Return the (X, Y) coordinate for the center point of the cell that contains the specified text.  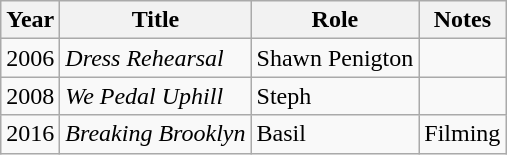
Steph (335, 96)
Breaking Brooklyn (156, 134)
2008 (30, 96)
Dress Rehearsal (156, 58)
Filming (462, 134)
Basil (335, 134)
We Pedal Uphill (156, 96)
2016 (30, 134)
Year (30, 20)
Role (335, 20)
2006 (30, 58)
Shawn Penigton (335, 58)
Title (156, 20)
Notes (462, 20)
